Return [X, Y] of the center of cell containing provided text 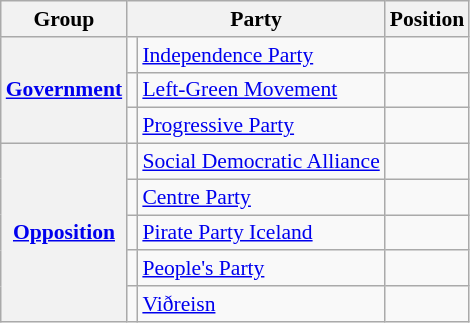
Viðreisn [260, 304]
Group [64, 19]
Government [64, 90]
Progressive Party [260, 126]
Party [256, 19]
Pirate Party Iceland [260, 233]
Position [427, 19]
People's Party [260, 269]
Opposition [64, 233]
Left-Green Movement [260, 90]
Centre Party [260, 197]
Social Democratic Alliance [260, 162]
Independence Party [260, 55]
